Locate the cell with the specified text and output its (X, Y) center coordinate. 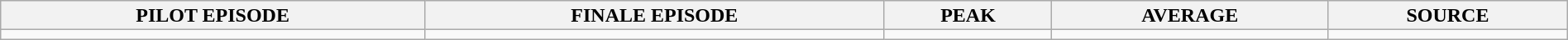
PEAK (968, 15)
FINALE EPISODE (655, 15)
SOURCE (1448, 15)
AVERAGE (1190, 15)
PILOT EPISODE (213, 15)
